From the cell containing the given text, extract its center point as [x, y] coordinate. 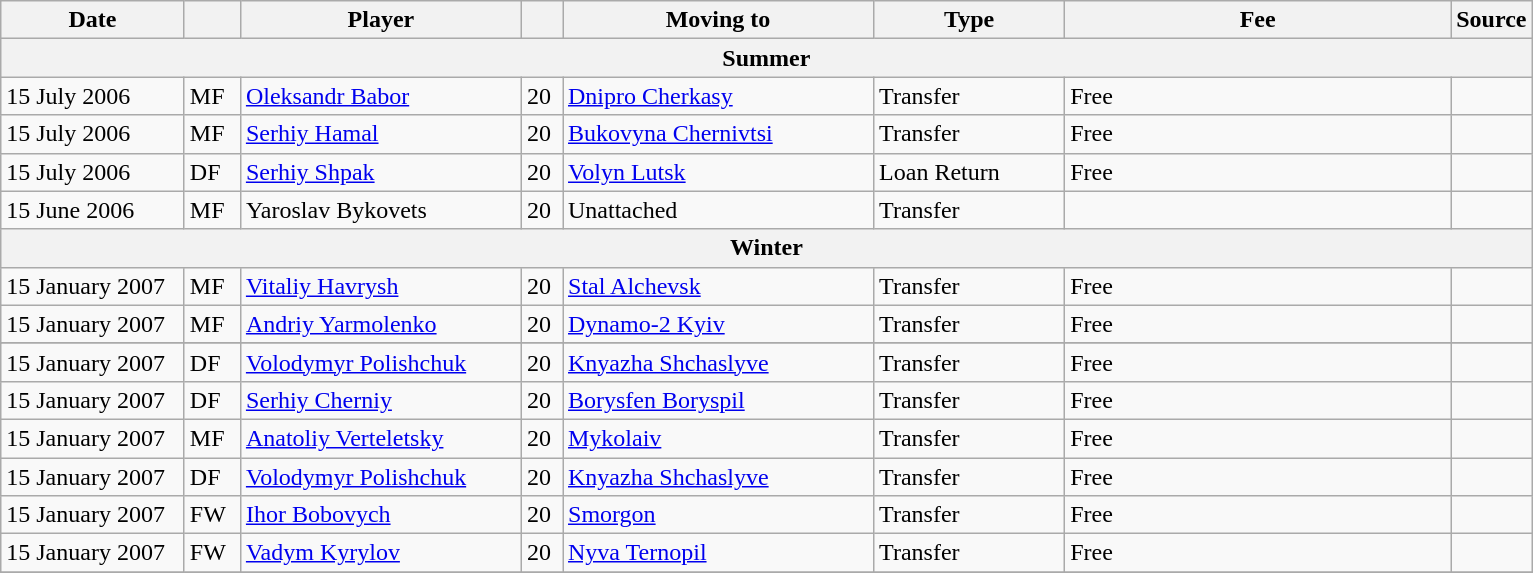
Nyva Ternopil [718, 553]
Loan Return [970, 172]
Source [1492, 20]
Volyn Lutsk [718, 172]
Borysfen Boryspil [718, 400]
Serhiy Shpak [380, 172]
15 June 2006 [93, 210]
Type [970, 20]
Bukovyna Chernivtsi [718, 134]
Summer [766, 58]
Fee [1258, 20]
Unattached [718, 210]
Mykolaiv [718, 438]
Date [93, 20]
Oleksandr Babor [380, 96]
Moving to [718, 20]
Ihor Bobovych [380, 515]
Serhiy Cherniy [380, 400]
Yaroslav Bykovets [380, 210]
Dynamo-2 Kyiv [718, 324]
Smorgon [718, 515]
Anatoliy Verteletsky [380, 438]
Vadym Kyrylov [380, 553]
Dnipro Cherkasy [718, 96]
Player [380, 20]
Serhiy Hamal [380, 134]
Stal Alchevsk [718, 286]
Andriy Yarmolenko [380, 324]
Vitaliy Havrysh [380, 286]
Winter [766, 248]
